Extract the (X, Y) coordinate from the center of the cell holding the provided text.  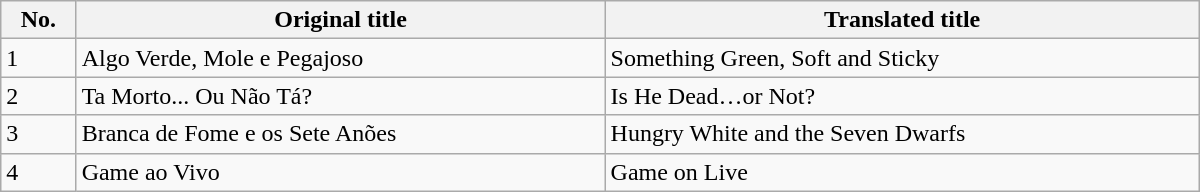
Game on Live (902, 172)
Translated title (902, 20)
Algo Verde, Mole e Pegajoso (340, 58)
Ta Morto... Ou Não Tá? (340, 96)
Branca de Fome e os Sete Anões (340, 134)
4 (38, 172)
2 (38, 96)
Something Green, Soft and Sticky (902, 58)
3 (38, 134)
Hungry White and the Seven Dwarfs (902, 134)
Game ao Vivo (340, 172)
1 (38, 58)
No. (38, 20)
Original title (340, 20)
Is He Dead…or Not? (902, 96)
